Search for the cell housing the specified text and yield its [x, y] center coordinate. 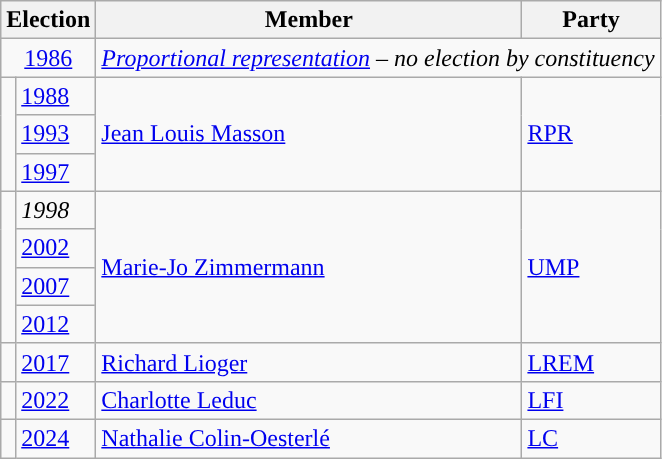
Charlotte Leduc [309, 400]
1997 [56, 172]
LFI [591, 400]
2017 [56, 362]
Marie-Jo Zimmermann [309, 267]
1993 [56, 134]
UMP [591, 267]
2012 [56, 324]
2002 [56, 248]
Richard Lioger [309, 362]
LREM [591, 362]
Member [309, 20]
Party [591, 20]
Jean Louis Masson [309, 134]
1998 [56, 210]
Proportional representation – no election by constituency [378, 58]
1986 [48, 58]
2007 [56, 286]
2022 [56, 400]
1988 [56, 96]
Election [48, 20]
LC [591, 438]
Nathalie Colin-Oesterlé [309, 438]
RPR [591, 134]
2024 [56, 438]
